Pinpoint the cell where the given text exists, returning its [x, y] midpoint coordinate. 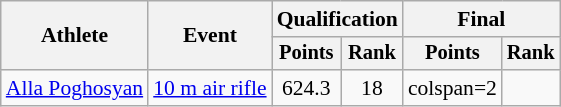
Qualification [338, 19]
Final [482, 19]
Athlete [74, 36]
Event [210, 36]
18 [372, 88]
Alla Poghosyan [74, 88]
10 m air rifle [210, 88]
624.3 [306, 88]
colspan=2 [452, 88]
